Capture the cell that displays the provided text and extract its (X, Y) central coordinate. 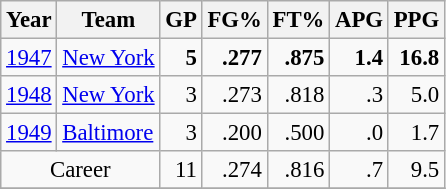
1949 (29, 133)
1948 (29, 95)
Team (108, 20)
.7 (360, 170)
.3 (360, 95)
FT% (298, 20)
Career (80, 170)
1.7 (416, 133)
16.8 (416, 58)
9.5 (416, 170)
.274 (234, 170)
Baltimore (108, 133)
.273 (234, 95)
GP (181, 20)
.818 (298, 95)
.0 (360, 133)
1947 (29, 58)
.875 (298, 58)
.816 (298, 170)
.277 (234, 58)
5.0 (416, 95)
5 (181, 58)
.200 (234, 133)
PPG (416, 20)
1.4 (360, 58)
.500 (298, 133)
11 (181, 170)
APG (360, 20)
Year (29, 20)
FG% (234, 20)
